Provide the (x, y) coordinate of the cell's center where the given text is located.  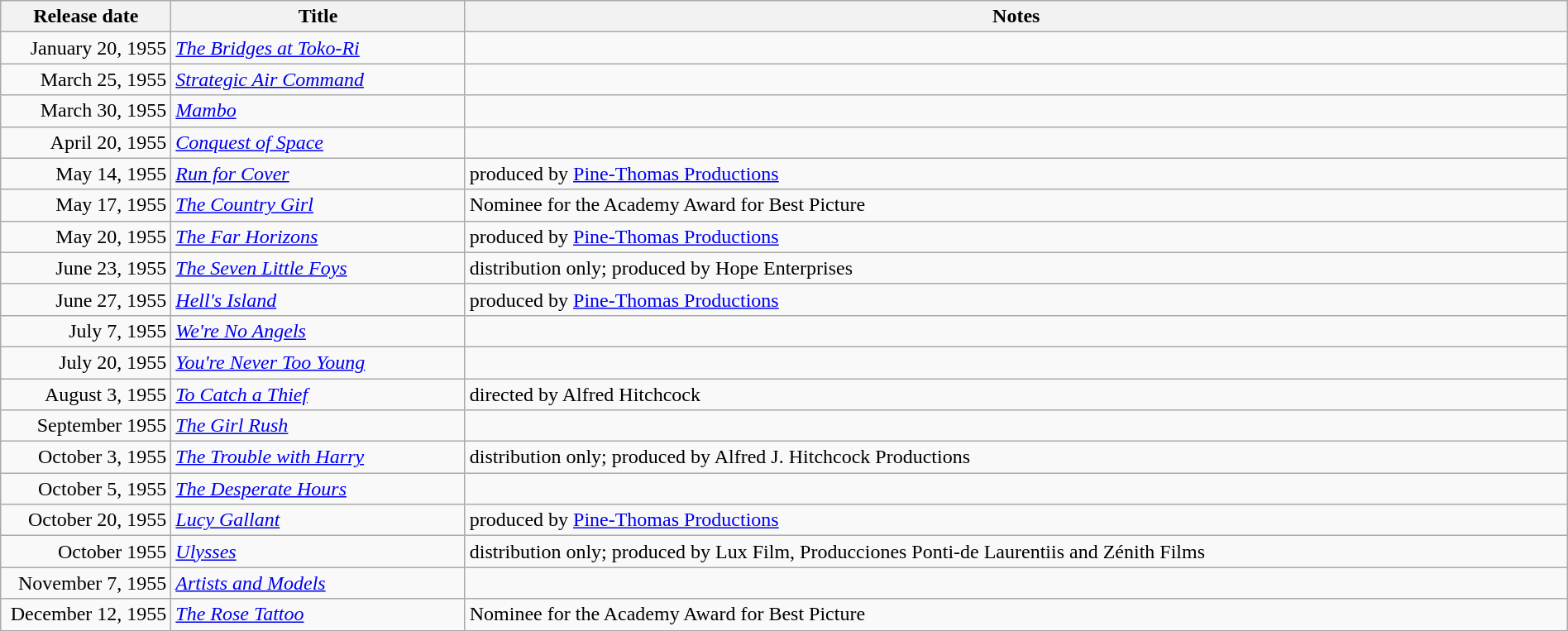
distribution only; produced by Hope Enterprises (1016, 268)
January 20, 1955 (86, 48)
November 7, 1955 (86, 583)
To Catch a Thief (318, 394)
distribution only; produced by Lux Film, Producciones Ponti-de Laurentiis and Zénith Films (1016, 552)
The Country Girl (318, 205)
Hell's Island (318, 299)
The Bridges at Toko-Ri (318, 48)
Title (318, 17)
You're Never Too Young (318, 362)
Run for Cover (318, 174)
September 1955 (86, 426)
June 27, 1955 (86, 299)
May 20, 1955 (86, 237)
May 14, 1955 (86, 174)
distribution only; produced by Alfred J. Hitchcock Productions (1016, 457)
Strategic Air Command (318, 79)
The Trouble with Harry (318, 457)
Ulysses (318, 552)
July 20, 1955 (86, 362)
Artists and Models (318, 583)
October 3, 1955 (86, 457)
The Girl Rush (318, 426)
April 20, 1955 (86, 142)
May 17, 1955 (86, 205)
March 30, 1955 (86, 111)
October 20, 1955 (86, 520)
Conquest of Space (318, 142)
August 3, 1955 (86, 394)
Mambo (318, 111)
June 23, 1955 (86, 268)
December 12, 1955 (86, 614)
October 1955 (86, 552)
We're No Angels (318, 331)
Notes (1016, 17)
Lucy Gallant (318, 520)
The Far Horizons (318, 237)
directed by Alfred Hitchcock (1016, 394)
March 25, 1955 (86, 79)
The Seven Little Foys (318, 268)
July 7, 1955 (86, 331)
Release date (86, 17)
October 5, 1955 (86, 489)
The Desperate Hours (318, 489)
The Rose Tattoo (318, 614)
